Search for the cell housing the specified text and yield its [x, y] center coordinate. 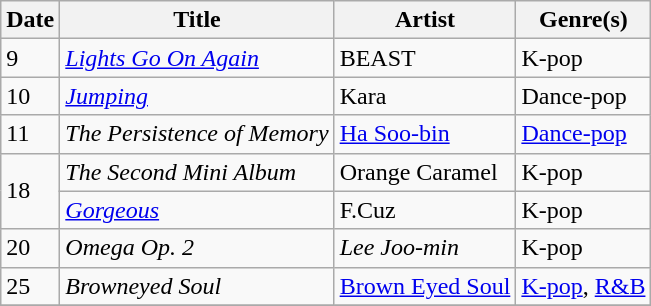
Omega Op. 2 [197, 248]
The Persistence of Memory [197, 134]
18 [30, 191]
Brown Eyed Soul [425, 286]
The Second Mini Album [197, 172]
K-pop, R&B [584, 286]
11 [30, 134]
20 [30, 248]
Genre(s) [584, 20]
Jumping [197, 96]
Date [30, 20]
Artist [425, 20]
Lights Go On Again [197, 58]
Browneyed Soul [197, 286]
10 [30, 96]
Gorgeous [197, 210]
Ha Soo-bin [425, 134]
BEAST [425, 58]
Kara [425, 96]
Orange Caramel [425, 172]
F.Cuz [425, 210]
25 [30, 286]
Title [197, 20]
9 [30, 58]
Lee Joo-min [425, 248]
